Scan for the cell matching the given text and deliver its [X, Y] coordinate at center. 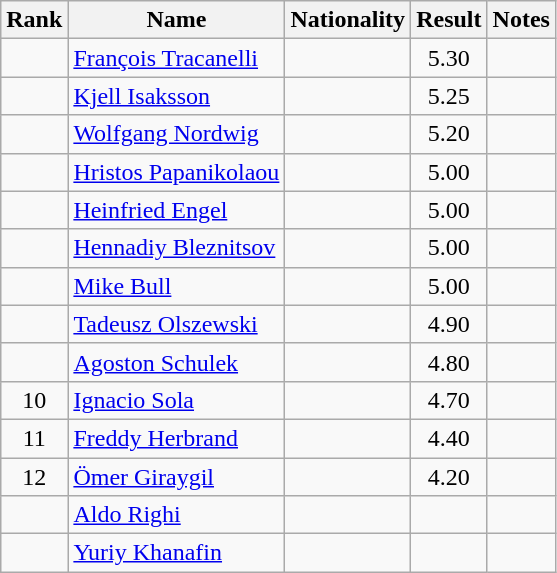
5.20 [449, 134]
Rank [34, 20]
Name [176, 20]
Ignacio Sola [176, 400]
Hennadiy Bleznitsov [176, 248]
4.90 [449, 324]
Mike Bull [176, 286]
Freddy Herbrand [176, 438]
12 [34, 477]
Wolfgang Nordwig [176, 134]
10 [34, 400]
4.80 [449, 362]
Tadeusz Olszewski [176, 324]
Hristos Papanikolaou [176, 172]
Aldo Righi [176, 515]
Yuriy Khanafin [176, 553]
François Tracanelli [176, 58]
5.30 [449, 58]
5.25 [449, 96]
Notes [521, 20]
Ömer Giraygil [176, 477]
4.20 [449, 477]
Agoston Schulek [176, 362]
4.40 [449, 438]
Heinfried Engel [176, 210]
4.70 [449, 400]
Nationality [348, 20]
11 [34, 438]
Kjell Isaksson [176, 96]
Result [449, 20]
